Locate the cell with the specified text and output its [X, Y] center coordinate. 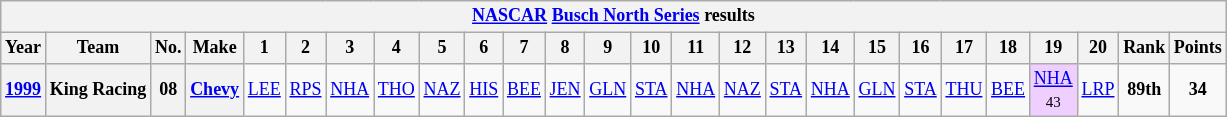
LRP [1098, 90]
89th [1144, 90]
Chevy [215, 90]
King Racing [98, 90]
NASCAR Busch North Series results [614, 16]
Year [24, 48]
08 [168, 90]
20 [1098, 48]
1 [264, 48]
34 [1198, 90]
LEE [264, 90]
19 [1053, 48]
6 [484, 48]
18 [1008, 48]
Rank [1144, 48]
8 [565, 48]
16 [920, 48]
NHA43 [1053, 90]
7 [524, 48]
1999 [24, 90]
12 [743, 48]
HIS [484, 90]
4 [397, 48]
9 [608, 48]
Team [98, 48]
Points [1198, 48]
3 [350, 48]
No. [168, 48]
13 [786, 48]
THO [397, 90]
JEN [565, 90]
THU [964, 90]
RPS [306, 90]
15 [877, 48]
11 [696, 48]
10 [652, 48]
2 [306, 48]
17 [964, 48]
5 [442, 48]
14 [830, 48]
Make [215, 48]
